Find where the given text appears and provide that cell's center as (X, Y) coordinate. 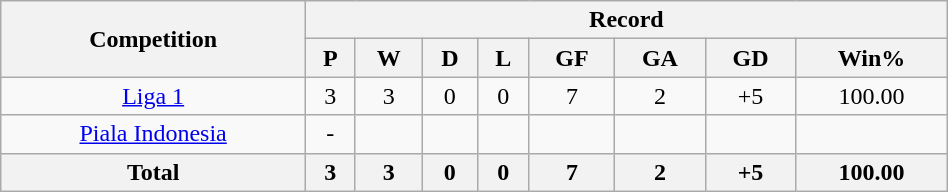
- (331, 134)
P (331, 58)
GF (572, 58)
GD (750, 58)
Piala Indonesia (154, 134)
D (450, 58)
L (503, 58)
Liga 1 (154, 96)
Competition (154, 39)
Win% (872, 58)
Total (154, 172)
W (388, 58)
GA (660, 58)
Record (627, 20)
